Pinpoint the cell where the given text exists, returning its (X, Y) midpoint coordinate. 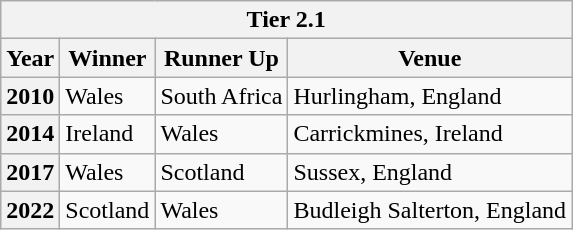
2017 (30, 172)
Tier 2.1 (286, 20)
Hurlingham, England (430, 96)
Carrickmines, Ireland (430, 134)
Sussex, England (430, 172)
Year (30, 58)
Ireland (108, 134)
Winner (108, 58)
South Africa (222, 96)
Budleigh Salterton, England (430, 210)
2014 (30, 134)
2010 (30, 96)
2022 (30, 210)
Venue (430, 58)
Runner Up (222, 58)
